Return the [x, y] coordinate for the center point of the cell that contains the specified text.  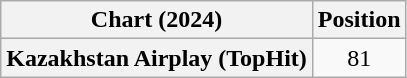
81 [359, 58]
Kazakhstan Airplay (TopHit) [157, 58]
Position [359, 20]
Chart (2024) [157, 20]
